For the text-containing cell, return its midpoint in (x, y) coordinate format. 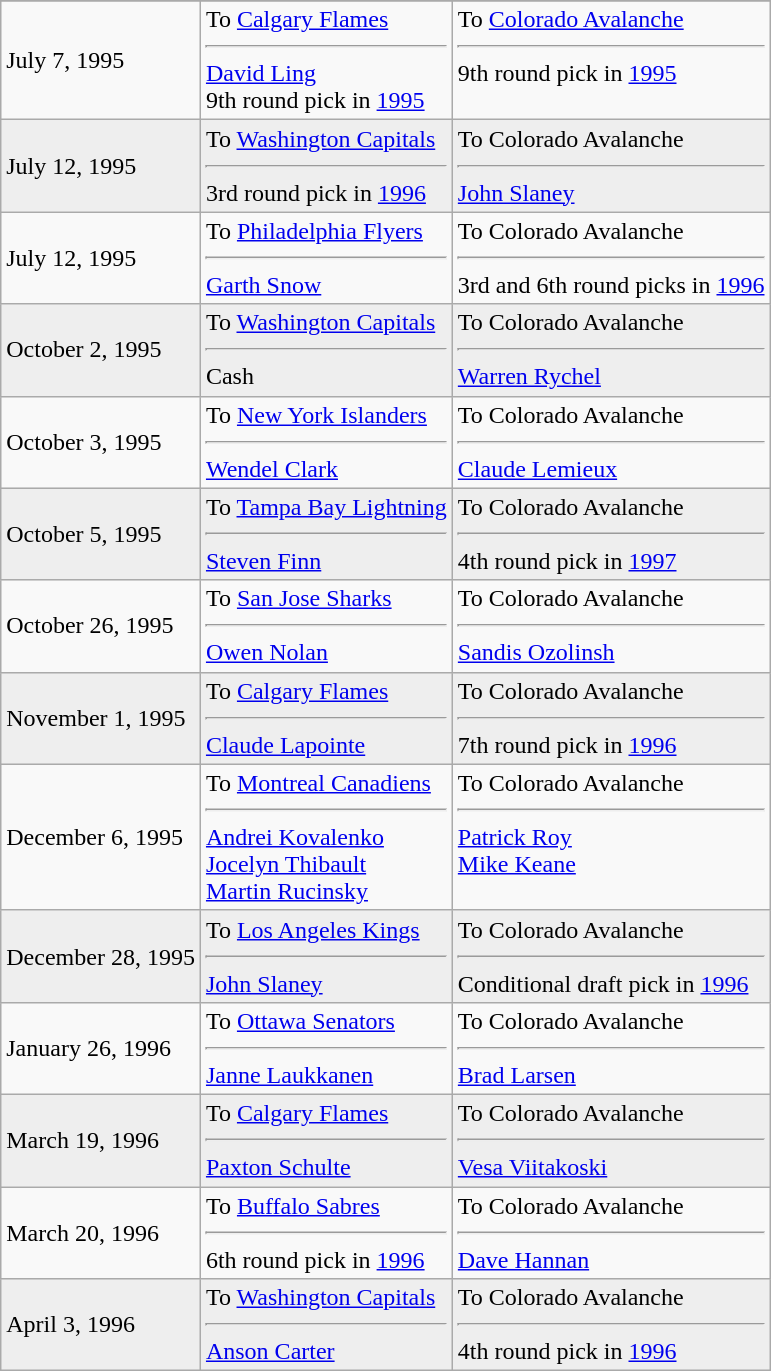
To Los Angeles KingsJohn Slaney (326, 956)
To Colorado AvalanchePatrick RoyMike Keane (611, 837)
To Colorado AvalancheConditional draft pick in 1996 (611, 956)
January 26, 1996 (101, 1048)
To Washington CapitalsCash (326, 350)
To Colorado AvalancheVesa Viitakoski (611, 1140)
To Colorado Avalanche7th round pick in 1996 (611, 718)
July 7, 1995 (101, 60)
To Ottawa SenatorsJanne Laukkanen (326, 1048)
To Calgary FlamesDavid Ling9th round pick in 1995 (326, 60)
To Buffalo Sabres6th round pick in 1996 (326, 1232)
To Philadelphia FlyersGarth Snow (326, 258)
To Colorado AvalancheDave Hannan (611, 1232)
October 2, 1995 (101, 350)
To Colorado Avalanche3rd and 6th round picks in 1996 (611, 258)
To Colorado AvalancheBrad Larsen (611, 1048)
October 26, 1995 (101, 626)
December 6, 1995 (101, 837)
December 28, 1995 (101, 956)
To Colorado Avalanche4th round pick in 1997 (611, 534)
To Colorado AvalancheSandis Ozolinsh (611, 626)
To Calgary FlamesPaxton Schulte (326, 1140)
March 20, 1996 (101, 1232)
October 5, 1995 (101, 534)
April 3, 1996 (101, 1325)
March 19, 1996 (101, 1140)
To Colorado Avalanche4th round pick in 1996 (611, 1325)
To Calgary FlamesClaude Lapointe (326, 718)
To Colorado AvalancheWarren Rychel (611, 350)
To Colorado AvalancheClaude Lemieux (611, 442)
To New York IslandersWendel Clark (326, 442)
To San Jose SharksOwen Nolan (326, 626)
To Washington Capitals3rd round pick in 1996 (326, 166)
November 1, 1995 (101, 718)
To Colorado Avalanche9th round pick in 1995 (611, 60)
To Colorado AvalancheJohn Slaney (611, 166)
To Washington CapitalsAnson Carter (326, 1325)
To Montreal CanadiensAndrei KovalenkoJocelyn ThibaultMartin Rucinsky (326, 837)
October 3, 1995 (101, 442)
To Tampa Bay LightningSteven Finn (326, 534)
